Detect which cell encompasses the target text, then output its [x, y] center coordinate. 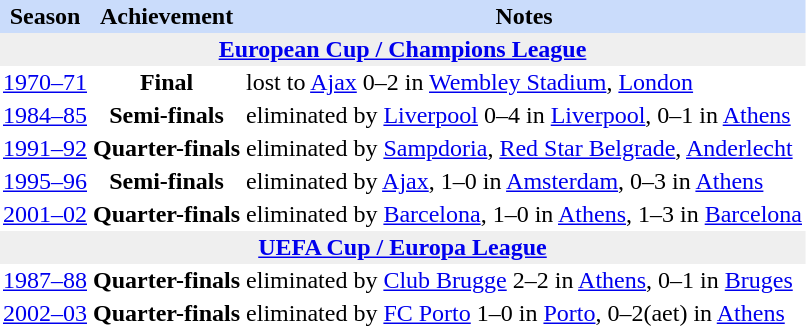
Final [166, 82]
lost to Ajax 0–2 in Wembley Stadium, London [524, 82]
UEFA Cup / Europa League [402, 248]
1991–92 [45, 148]
Notes [524, 16]
1984–85 [45, 116]
eliminated by Liverpool 0–4 in Liverpool, 0–1 in Athens [524, 116]
1970–71 [45, 82]
eliminated by Ajax, 1–0 in Amsterdam, 0–3 in Athens [524, 182]
1987–88 [45, 280]
1995–96 [45, 182]
2001–02 [45, 214]
eliminated by Barcelona, 1–0 in Athens, 1–3 in Barcelona [524, 214]
European Cup / Champions League [402, 50]
Achievement [166, 16]
eliminated by Club Brugge 2–2 in Athens, 0–1 in Bruges [524, 280]
Season [45, 16]
eliminated by Sampdoria, Red Star Belgrade, Anderlecht [524, 148]
